Pinpoint the cell where the given text exists, returning its [x, y] midpoint coordinate. 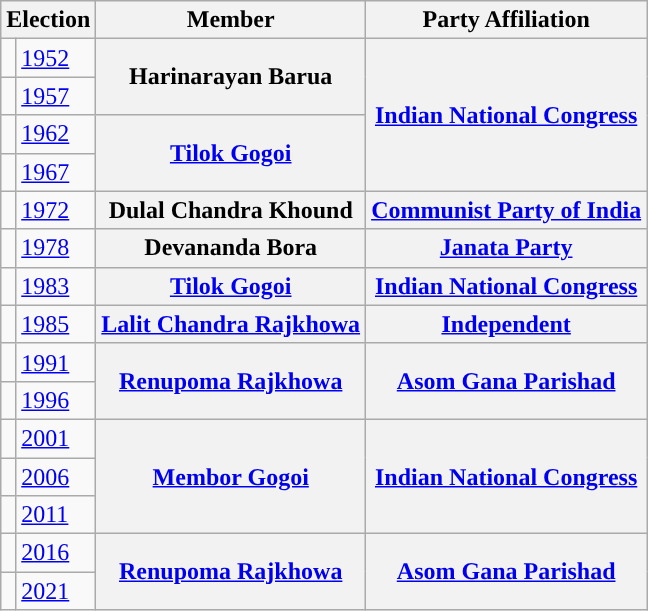
Party Affiliation [506, 20]
1983 [56, 286]
2021 [56, 591]
1967 [56, 172]
1972 [56, 210]
Lalit Chandra Rajkhowa [231, 324]
1957 [56, 96]
Dulal Chandra Khound [231, 210]
Devananda Bora [231, 248]
Election [48, 20]
1991 [56, 362]
2001 [56, 438]
Member [231, 20]
Communist Party of India [506, 210]
2011 [56, 515]
1996 [56, 400]
2016 [56, 553]
Janata Party [506, 248]
2006 [56, 477]
1978 [56, 248]
Independent [506, 324]
Harinarayan Barua [231, 77]
1962 [56, 134]
Membor Gogoi [231, 476]
1952 [56, 58]
1985 [56, 324]
